Provide the [X, Y] coordinate of the cell's center where the given text is located.  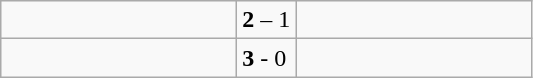
2 – 1 [266, 20]
3 - 0 [266, 58]
